Extract the [X, Y] coordinate from the center of the cell holding the provided text.  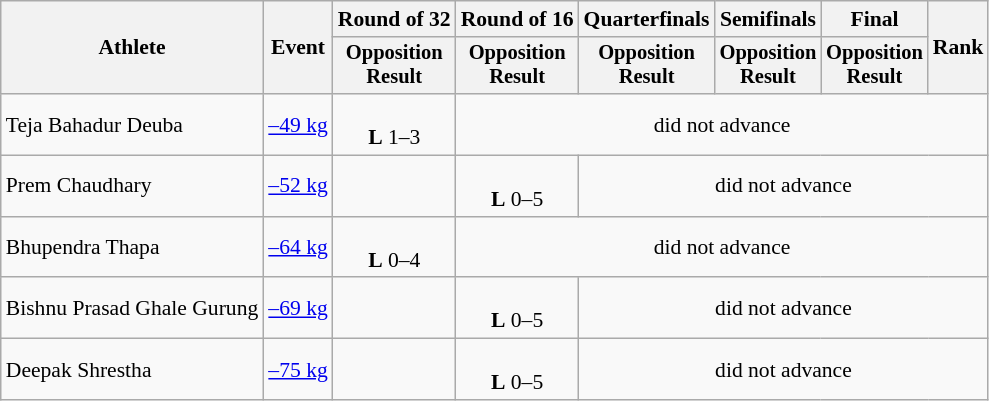
Event [298, 48]
Bhupendra Thapa [132, 248]
Bishnu Prasad Ghale Gurung [132, 308]
L 0–4 [394, 248]
Final [874, 19]
Rank [958, 48]
Round of 16 [518, 19]
Prem Chaudhary [132, 186]
Semifinals [768, 19]
Teja Bahadur Deuba [132, 124]
–69 kg [298, 308]
Round of 32 [394, 19]
Deepak Shrestha [132, 370]
–64 kg [298, 248]
–75 kg [298, 370]
L 1–3 [394, 124]
–49 kg [298, 124]
–52 kg [298, 186]
Athlete [132, 48]
Quarterfinals [647, 19]
